Find where the given text appears and provide that cell's center as [x, y] coordinate. 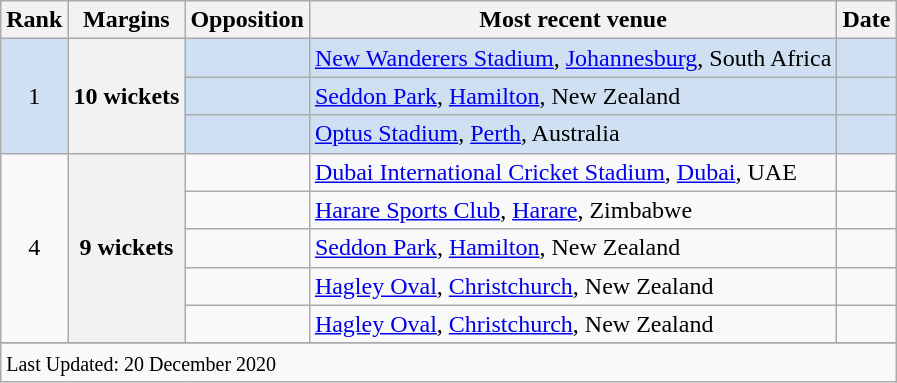
Margins [126, 20]
Optus Stadium, Perth, Australia [573, 134]
4 [34, 248]
Last Updated: 20 December 2020 [448, 362]
1 [34, 96]
Harare Sports Club, Harare, Zimbabwe [573, 210]
10 wickets [126, 96]
Date [866, 20]
9 wickets [126, 248]
Most recent venue [573, 20]
Dubai International Cricket Stadium, Dubai, UAE [573, 172]
Opposition [247, 20]
New Wanderers Stadium, Johannesburg, South Africa [573, 58]
Rank [34, 20]
